Determine the [x, y] coordinate at the center of the cell enclosing the given text.  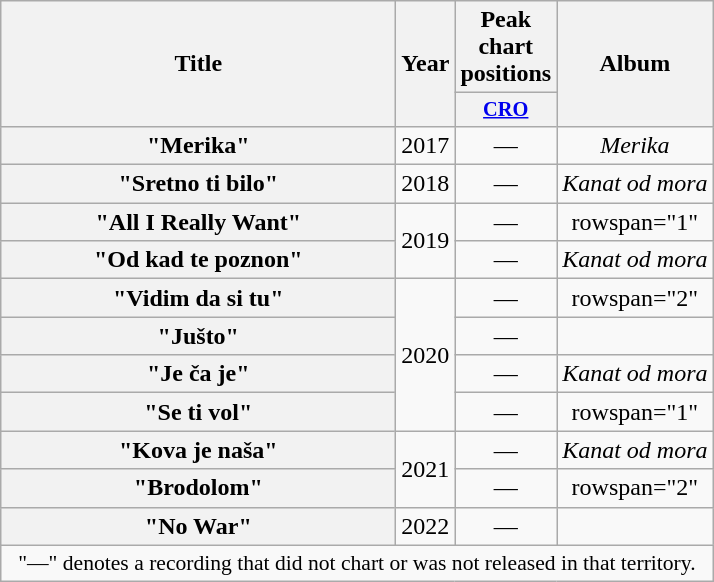
2018 [426, 184]
"Jušto" [198, 336]
2022 [426, 526]
Merika [635, 145]
Title [198, 64]
Peak chart positions [506, 47]
"Kova je naša" [198, 450]
"No War" [198, 526]
"Od kad te poznon" [198, 260]
"Merika" [198, 145]
2019 [426, 241]
Year [426, 64]
"All I Really Want" [198, 222]
"Brodolom" [198, 488]
"Je ča je" [198, 374]
2021 [426, 469]
"Se ti vol" [198, 412]
2017 [426, 145]
CRO [506, 110]
"Sretno ti bilo" [198, 184]
Album [635, 64]
2020 [426, 355]
"—" denotes a recording that did not chart or was not released in that territory. [357, 563]
"Vidim da si tu" [198, 298]
